Provide the (X, Y) coordinate of the cell's center where the given text is located.  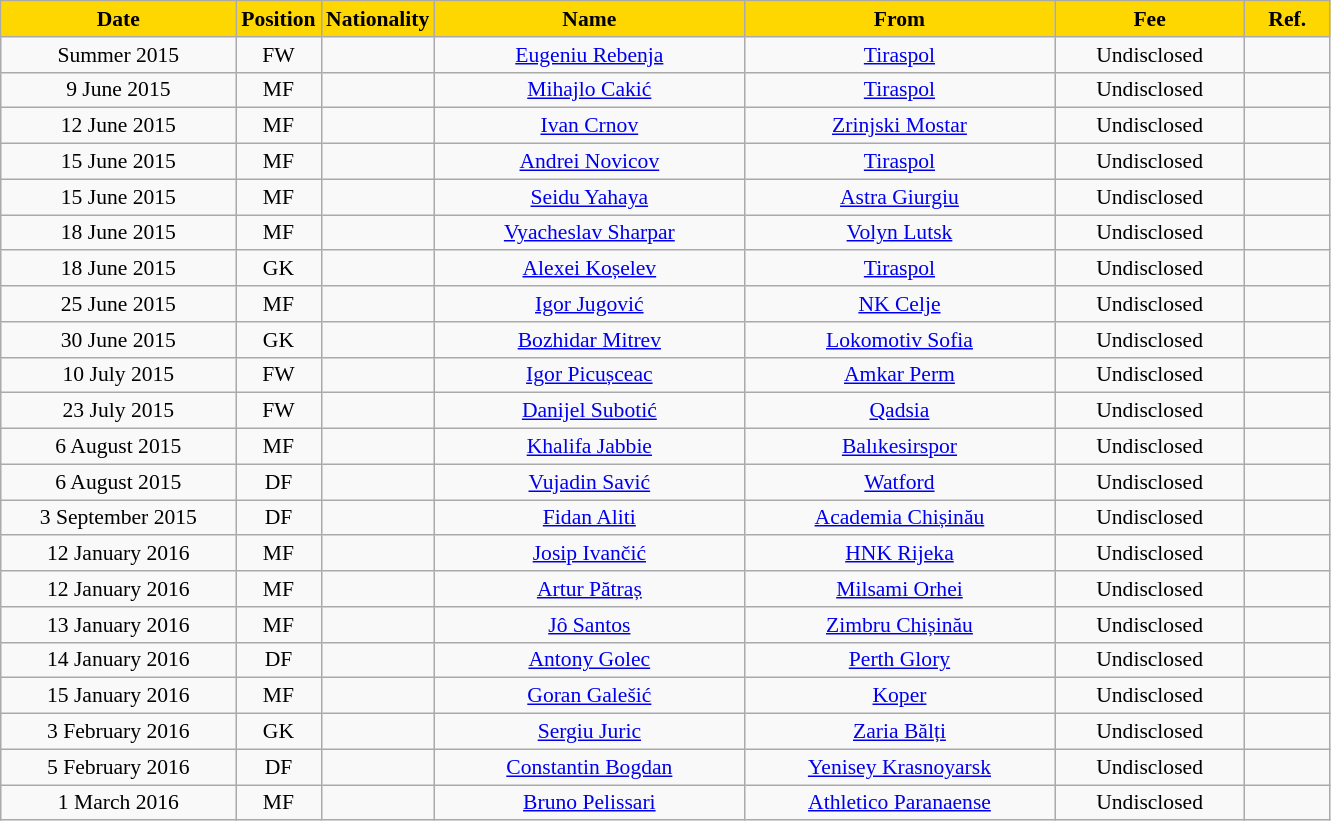
3 September 2015 (118, 518)
Koper (899, 696)
HNK Rijeka (899, 554)
Danijel Subotić (589, 411)
Igor Picușceac (589, 375)
Khalifa Jabbie (589, 447)
3 February 2016 (118, 732)
Antony Golec (589, 660)
1 March 2016 (118, 803)
Milsami Orhei (899, 589)
Qadsia (899, 411)
Position (278, 19)
Nationality (378, 19)
Academia Chișinău (899, 518)
Andrei Novicov (589, 162)
Volyn Lutsk (899, 233)
Perth Glory (899, 660)
12 June 2015 (118, 126)
Bruno Pelissari (589, 803)
Sergiu Juric (589, 732)
Summer 2015 (118, 55)
14 January 2016 (118, 660)
Zimbru Chișinău (899, 625)
Yenisey Krasnoyarsk (899, 767)
5 February 2016 (118, 767)
Ref. (1288, 19)
10 July 2015 (118, 375)
Astra Giurgiu (899, 197)
Seidu Yahaya (589, 197)
Goran Galešić (589, 696)
Josip Ivančić (589, 554)
9 June 2015 (118, 90)
15 January 2016 (118, 696)
23 July 2015 (118, 411)
Jô Santos (589, 625)
Vyacheslav Sharpar (589, 233)
Constantin Bogdan (589, 767)
25 June 2015 (118, 304)
Zaria Bălți (899, 732)
Mihajlo Cakić (589, 90)
Name (589, 19)
NK Celje (899, 304)
13 January 2016 (118, 625)
Amkar Perm (899, 375)
Fidan Aliti (589, 518)
Ivan Crnov (589, 126)
Zrinjski Mostar (899, 126)
Fee (1150, 19)
Lokomotiv Sofia (899, 340)
Bozhidar Mitrev (589, 340)
Igor Jugović (589, 304)
Alexei Koșelev (589, 269)
Athletico Paranaense (899, 803)
Vujadin Savić (589, 482)
Watford (899, 482)
Date (118, 19)
From (899, 19)
30 June 2015 (118, 340)
Balıkesirspor (899, 447)
Eugeniu Rebenja (589, 55)
Artur Pătraș (589, 589)
